Identify which cell holds the provided text, then report its [X, Y] central coordinate. 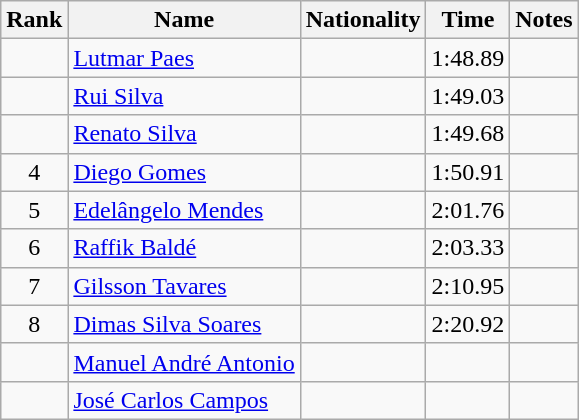
Dimas Silva Soares [184, 324]
Lutmar Paes [184, 58]
6 [34, 248]
Rui Silva [184, 96]
1:49.03 [468, 96]
Renato Silva [184, 134]
7 [34, 286]
4 [34, 172]
2:20.92 [468, 324]
Name [184, 20]
Manuel André Antonio [184, 362]
Nationality [363, 20]
2:03.33 [468, 248]
Raffik Baldé [184, 248]
Diego Gomes [184, 172]
8 [34, 324]
Edelângelo Mendes [184, 210]
5 [34, 210]
2:10.95 [468, 286]
1:48.89 [468, 58]
Rank [34, 20]
José Carlos Campos [184, 400]
2:01.76 [468, 210]
Notes [544, 20]
Gilsson Tavares [184, 286]
1:49.68 [468, 134]
1:50.91 [468, 172]
Time [468, 20]
